Provide the (X, Y) coordinate of the cell's center where the given text is located.  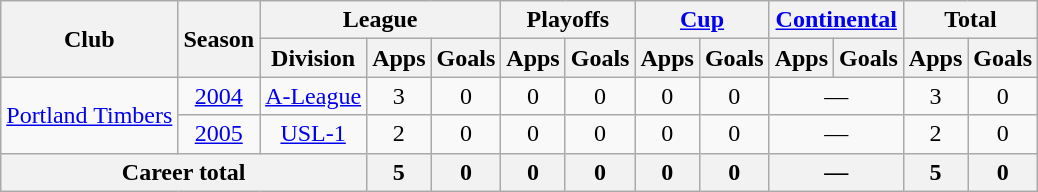
2004 (219, 96)
Portland Timbers (90, 115)
Continental (836, 20)
Season (219, 39)
Career total (184, 172)
USL-1 (314, 134)
Club (90, 39)
Total (970, 20)
2005 (219, 134)
League (380, 20)
Playoffs (568, 20)
Cup (702, 20)
A-League (314, 96)
Division (314, 58)
